Capture the cell that displays the provided text and extract its (x, y) central coordinate. 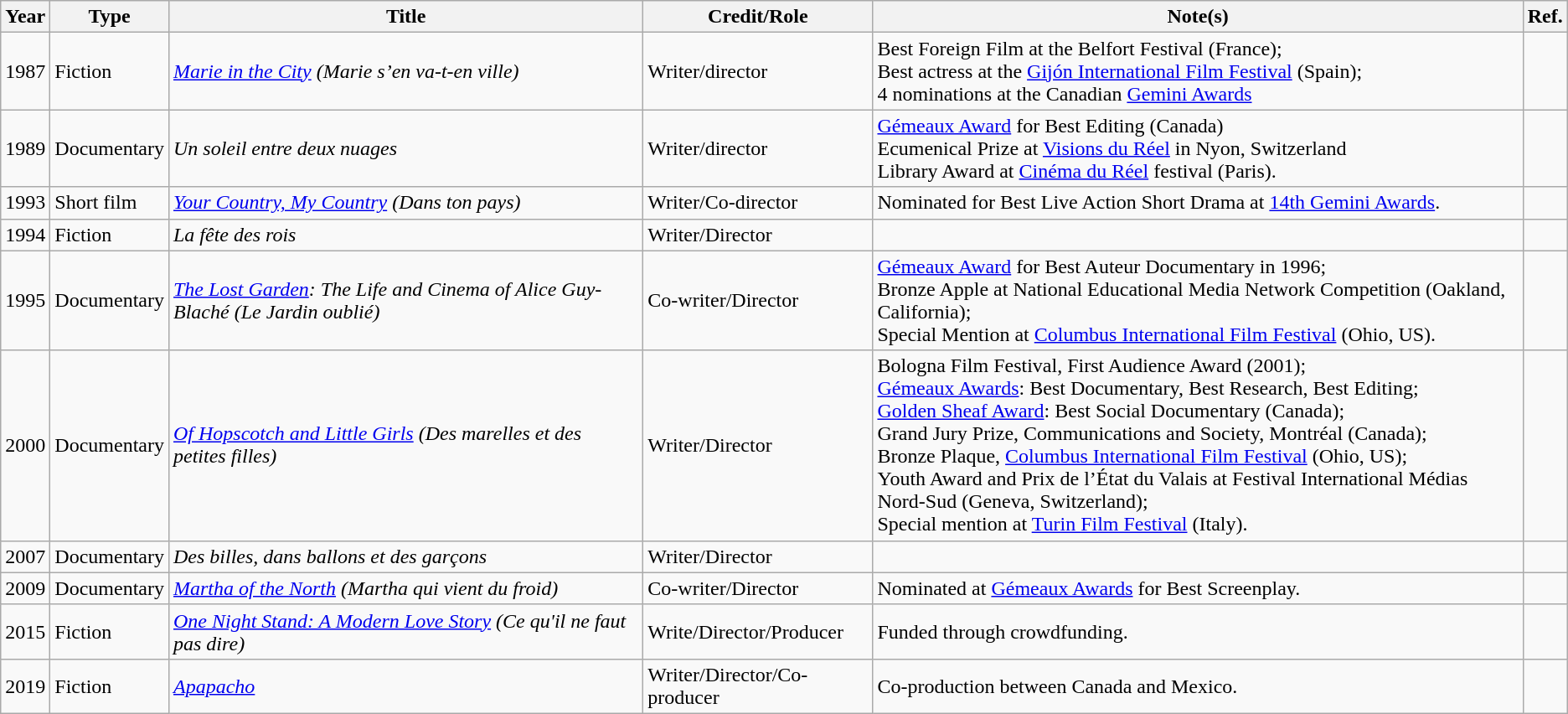
Funded through crowdfunding. (1198, 632)
Title (405, 17)
1989 (25, 148)
Ref. (1545, 17)
Nominated at Gémeaux Awards for Best Screenplay. (1198, 588)
2007 (25, 556)
Un soleil entre deux nuages (405, 148)
Co-production between Canada and Mexico. (1198, 686)
One Night Stand: A Modern Love Story (Ce qu'il ne faut pas dire) (405, 632)
1987 (25, 71)
Nominated for Best Live Action Short Drama at 14th Gemini Awards. (1198, 203)
Write/Director/Producer (758, 632)
The Lost Garden: The Life and Cinema of Alice Guy-Blaché (Le Jardin oublié) (405, 300)
La fête des rois (405, 235)
2015 (25, 632)
Year (25, 17)
Writer/Director/Co-producer (758, 686)
2009 (25, 588)
1995 (25, 300)
Martha of the North (Martha qui vient du froid) (405, 588)
Writer/Co-director (758, 203)
Credit/Role (758, 17)
Apapacho (405, 686)
2019 (25, 686)
Of Hopscotch and Little Girls (Des marelles et des petites filles) (405, 446)
2000 (25, 446)
Short film (110, 203)
Gémeaux Award for Best Editing (Canada)Ecumenical Prize at Visions du Réel in Nyon, SwitzerlandLibrary Award at Cinéma du Réel festival (Paris). (1198, 148)
1994 (25, 235)
Type (110, 17)
1993 (25, 203)
Note(s) (1198, 17)
Des billes, dans ballons et des garçons (405, 556)
Marie in the City (Marie s’en va-t-en ville) (405, 71)
Your Country, My Country (Dans ton pays) (405, 203)
